Identify which cell holds the provided text, then report its (x, y) central coordinate. 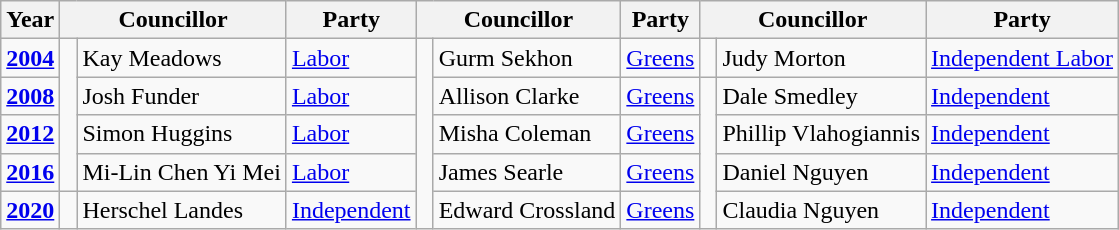
Year (30, 20)
Kay Meadows (182, 58)
2016 (30, 172)
Claudia Nguyen (822, 210)
Gurm Sekhon (527, 58)
Daniel Nguyen (822, 172)
Judy Morton (822, 58)
2008 (30, 96)
Josh Funder (182, 96)
2012 (30, 134)
2020 (30, 210)
Independent Labor (1022, 58)
2004 (30, 58)
Allison Clarke (527, 96)
Mi-Lin Chen Yi Mei (182, 172)
Phillip Vlahogiannis (822, 134)
Herschel Landes (182, 210)
Edward Crossland (527, 210)
Dale Smedley (822, 96)
Misha Coleman (527, 134)
Simon Huggins (182, 134)
James Searle (527, 172)
